Find where the given text appears and provide that cell's center as [x, y] coordinate. 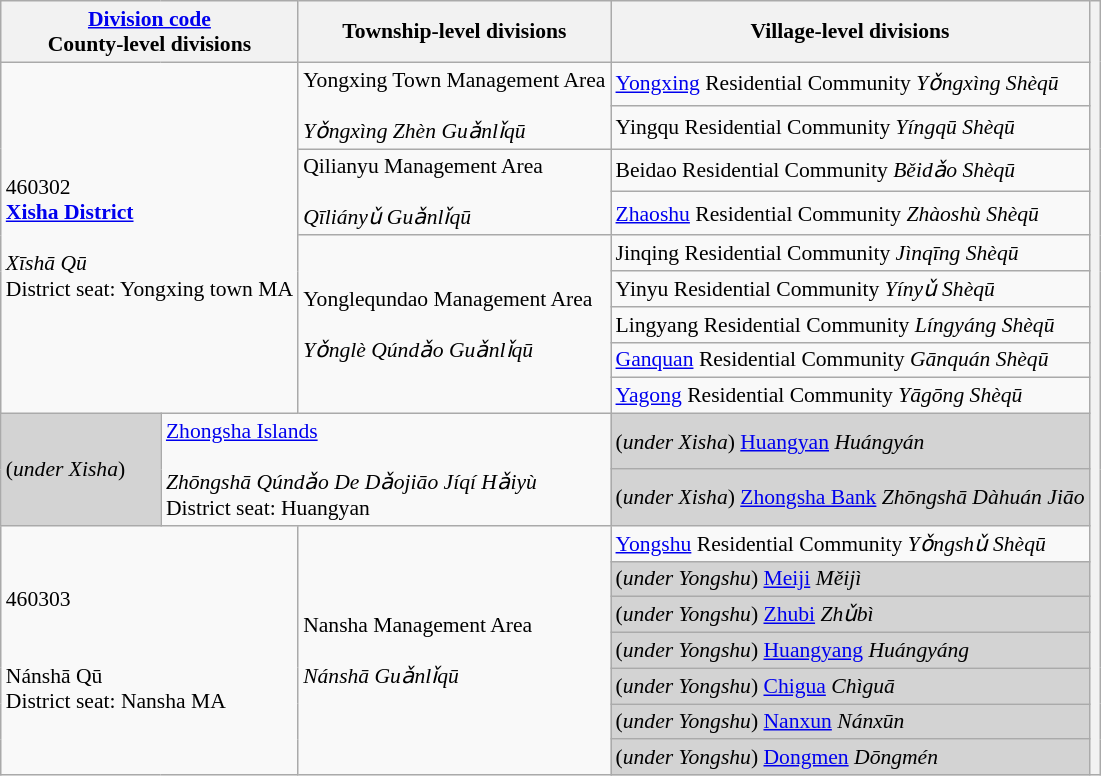
Village-level divisions [850, 32]
Yongxing Town Management AreaYǒngxìng Zhèn Guǎnlǐqū [454, 106]
Township-level divisions [454, 32]
Yongxing Residential Community Yǒngxìng Shèqū [850, 84]
(under Yongshu) Huangyang Huángyáng [850, 651]
(under Xisha) [81, 470]
Division codeCounty-level divisions [150, 32]
Qilianyu Management AreaQīliányǔ Guǎnlǐqū [454, 192]
(under Yongshu) Nanxun Nánxūn [850, 722]
Yinyu Residential Community Yínyǔ Shèqū [850, 289]
460302Xisha DistrictXīshā QūDistrict seat: Yongxing town MA [150, 238]
460303Nánshā QūDistrict seat: Nansha MA [150, 650]
Ganquan Residential Community Gānquán Shèqū [850, 360]
Beidao Residential Community Běidǎo Shèqū [850, 170]
(under Xisha) Zhongsha Bank Zhōngshā Dàhuán Jiāo [850, 498]
Lingyang Residential Community Língyáng Shèqū [850, 325]
(under Yongshu) Zhubi Zhǔbì [850, 615]
Yingqu Residential Community Yíngqū Shèqū [850, 128]
Zhongsha IslandsZhōngshā Qúndǎo De Dǎojiāo Jíqí HǎiyùDistrict seat: Huangyan [386, 470]
Yagong Residential Community Yāgōng Shèqū [850, 396]
(under Yongshu) Dongmen Dōngmén [850, 758]
Nansha Management AreaNánshā Guǎnlǐqū [454, 650]
(under Xisha) Huangyan Huángyán [850, 442]
(under Yongshu) Chigua Chìguā [850, 686]
Yonglequndao Management AreaYǒnglè Qúndǎo Guǎnlǐqū [454, 325]
Yongshu Residential Community Yǒngshǔ Shèqū [850, 544]
Zhaoshu Residential Community Zhàoshù Shèqū [850, 214]
Jinqing Residential Community Jìnqīng Shèqū [850, 254]
(under Yongshu) Meiji Měijì [850, 579]
